Identify which cell holds the provided text, then report its (x, y) central coordinate. 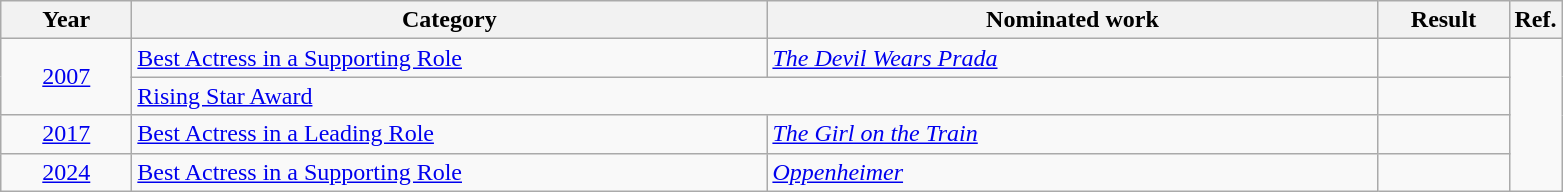
Year (66, 20)
Result (1444, 20)
Best Actress in a Leading Role (450, 134)
Rising Star Award (755, 96)
Nominated work (1072, 20)
2017 (66, 134)
2007 (66, 77)
The Girl on the Train (1072, 134)
Category (450, 20)
The Devil Wears Prada (1072, 58)
Oppenheimer (1072, 172)
Ref. (1536, 20)
2024 (66, 172)
